Locate the cell with the specified text and output its (X, Y) center coordinate. 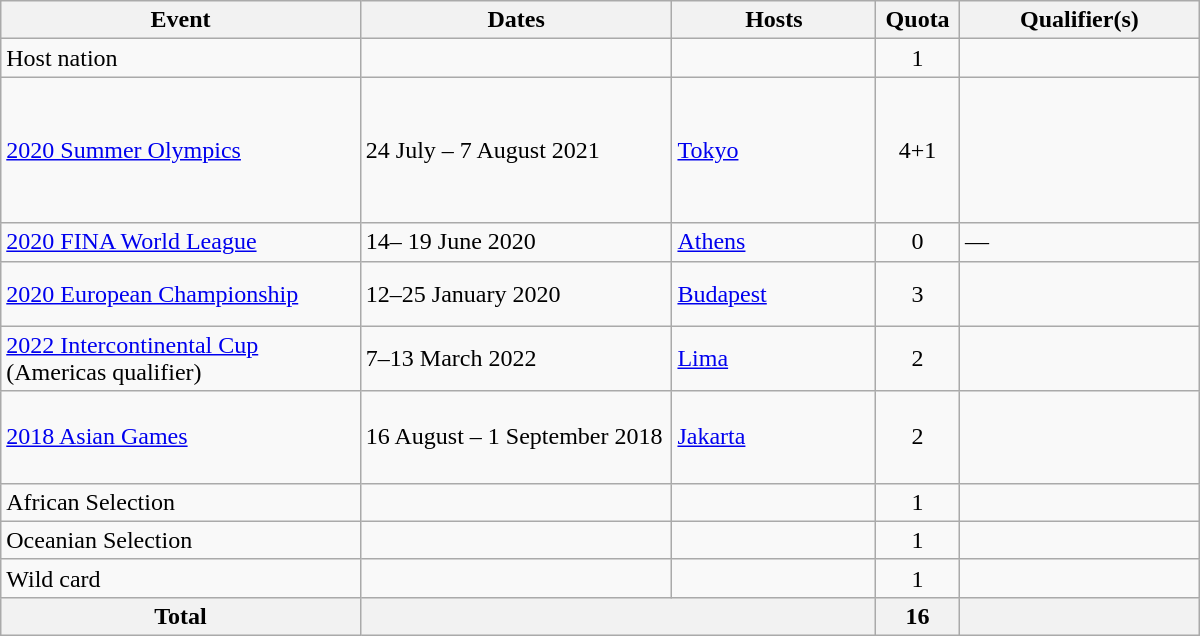
Hosts (774, 20)
16 August – 1 September 2018 (516, 437)
2020 Summer Olympics (181, 150)
— (1080, 242)
Wild card (181, 578)
Oceanian Selection (181, 540)
12–25 January 2020 (516, 294)
3 (918, 294)
2018 Asian Games (181, 437)
Quota (918, 20)
16 (918, 616)
14– 19 June 2020 (516, 242)
Qualifier(s) (1080, 20)
Tokyo (774, 150)
African Selection (181, 502)
0 (918, 242)
24 July – 7 August 2021 (516, 150)
2022 Intercontinental Cup(Americas qualifier) (181, 358)
Jakarta (774, 437)
Dates (516, 20)
7–13 March 2022 (516, 358)
Athens (774, 242)
4+1 (918, 150)
2020 FINA World League (181, 242)
Host nation (181, 58)
Event (181, 20)
Total (181, 616)
Budapest (774, 294)
Lima (774, 358)
2020 European Championship (181, 294)
